Scan for the cell matching the given text and deliver its [x, y] coordinate at center. 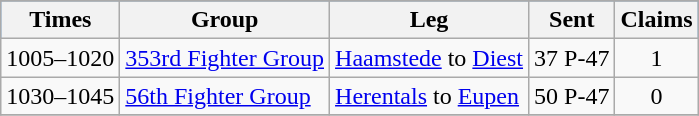
Haamstede to Diest [430, 58]
1005–1020 [60, 58]
56th Fighter Group [225, 96]
Sent [572, 20]
1030–1045 [60, 96]
Herentals to Eupen [430, 96]
Claims [656, 20]
37 P-47 [572, 58]
353rd Fighter Group [225, 58]
0 [656, 96]
Times [60, 20]
1 [656, 58]
Group [225, 20]
Leg [430, 20]
50 P-47 [572, 96]
